Pinpoint the cell where the given text exists, returning its (X, Y) midpoint coordinate. 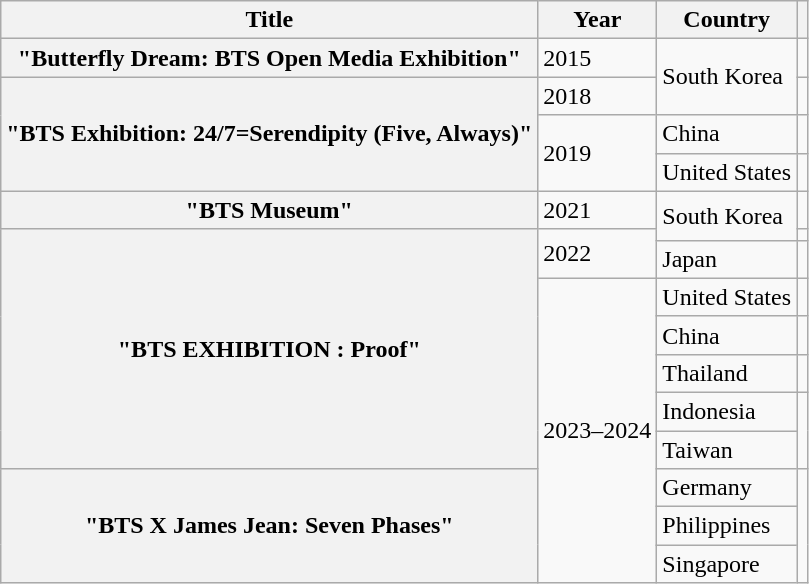
Taiwan (727, 449)
Indonesia (727, 411)
Singapore (727, 564)
Country (727, 20)
"Butterfly Dream: BTS Open Media Exhibition" (270, 58)
"BTS Museum" (270, 210)
Thailand (727, 373)
Philippines (727, 526)
2023–2024 (598, 430)
"BTS X James Jean: Seven Phases" (270, 526)
Title (270, 20)
"BTS EXHIBITION : Proof" (270, 348)
2022 (598, 254)
Year (598, 20)
Japan (727, 259)
Germany (727, 488)
2018 (598, 96)
2015 (598, 58)
"BTS Exhibition: 24/7=Serendipity (Five, Always)" (270, 134)
2021 (598, 210)
2019 (598, 153)
